Extract the [x, y] coordinate from the center of the cell holding the provided text.  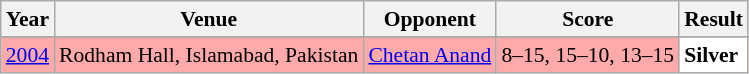
Year [28, 19]
Rodham Hall, Islamabad, Pakistan [208, 55]
Silver [714, 55]
Opponent [430, 19]
Result [714, 19]
Venue [208, 19]
8–15, 15–10, 13–15 [588, 55]
2004 [28, 55]
Chetan Anand [430, 55]
Score [588, 19]
